Find where the given text appears and provide that cell's center as [x, y] coordinate. 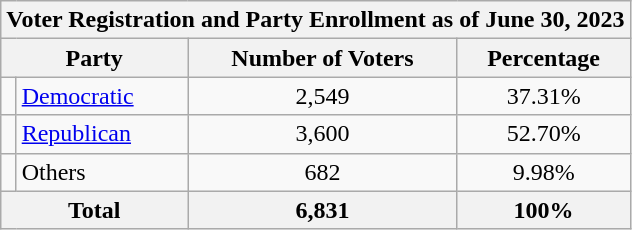
Total [94, 210]
Democratic [102, 96]
100% [544, 210]
9.98% [544, 172]
Percentage [544, 58]
3,600 [323, 134]
Republican [102, 134]
682 [323, 172]
37.31% [544, 96]
Party [94, 58]
Number of Voters [323, 58]
Others [102, 172]
6,831 [323, 210]
Voter Registration and Party Enrollment as of June 30, 2023 [316, 20]
2,549 [323, 96]
52.70% [544, 134]
